Determine the [x, y] coordinate at the center of the cell enclosing the given text.  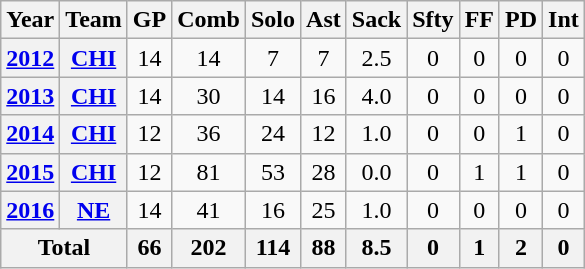
Sack [376, 20]
Sfty [433, 20]
2012 [30, 58]
Year [30, 20]
25 [324, 210]
202 [209, 248]
0.0 [376, 172]
2015 [30, 172]
28 [324, 172]
2014 [30, 134]
2.5 [376, 58]
2016 [30, 210]
Solo [272, 20]
88 [324, 248]
2013 [30, 96]
114 [272, 248]
30 [209, 96]
NE [94, 210]
2 [520, 248]
81 [209, 172]
Ast [324, 20]
Comb [209, 20]
PD [520, 20]
4.0 [376, 96]
36 [209, 134]
GP [149, 20]
66 [149, 248]
8.5 [376, 248]
53 [272, 172]
Int [564, 20]
41 [209, 210]
FF [479, 20]
Team [94, 20]
24 [272, 134]
Total [64, 248]
